Locate the cell with the specified text and output its (x, y) center coordinate. 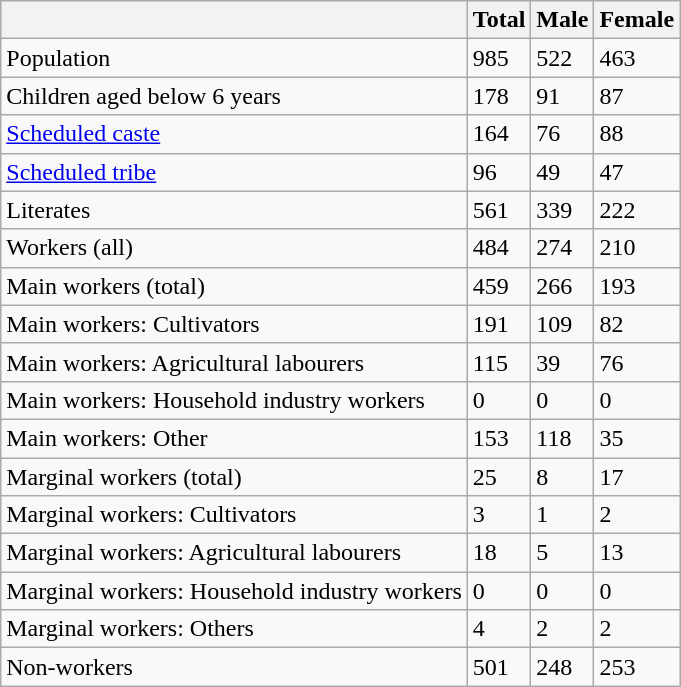
Main workers: Other (234, 438)
459 (499, 286)
109 (562, 324)
Workers (all) (234, 248)
266 (562, 286)
Scheduled caste (234, 134)
118 (562, 438)
Main workers (total) (234, 286)
Marginal workers: Household industry workers (234, 591)
522 (562, 58)
463 (637, 58)
Population (234, 58)
Male (562, 20)
87 (637, 96)
Marginal workers: Agricultural labourers (234, 553)
Marginal workers: Others (234, 629)
82 (637, 324)
17 (637, 477)
178 (499, 96)
91 (562, 96)
4 (499, 629)
Marginal workers: Cultivators (234, 515)
985 (499, 58)
18 (499, 553)
35 (637, 438)
39 (562, 362)
25 (499, 477)
153 (499, 438)
3 (499, 515)
Marginal workers (total) (234, 477)
248 (562, 667)
339 (562, 210)
96 (499, 172)
Main workers: Agricultural labourers (234, 362)
Female (637, 20)
222 (637, 210)
Children aged below 6 years (234, 96)
Non-workers (234, 667)
164 (499, 134)
191 (499, 324)
Total (499, 20)
501 (499, 667)
193 (637, 286)
Literates (234, 210)
Main workers: Cultivators (234, 324)
Main workers: Household industry workers (234, 400)
115 (499, 362)
47 (637, 172)
561 (499, 210)
274 (562, 248)
13 (637, 553)
49 (562, 172)
5 (562, 553)
484 (499, 248)
Scheduled tribe (234, 172)
1 (562, 515)
88 (637, 134)
8 (562, 477)
210 (637, 248)
253 (637, 667)
